Provide the [X, Y] coordinate of the cell's center where the given text is located.  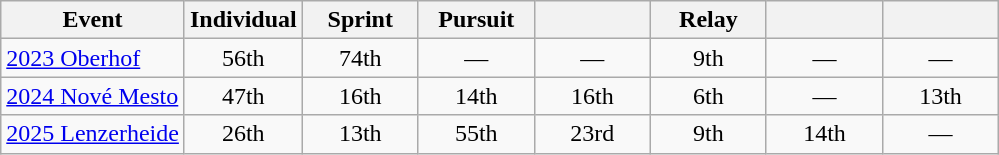
2023 Oberhof [93, 58]
55th [476, 134]
23rd [592, 134]
Sprint [360, 20]
Pursuit [476, 20]
Relay [708, 20]
Event [93, 20]
6th [708, 96]
74th [360, 58]
Individual [243, 20]
2024 Nové Mesto [93, 96]
47th [243, 96]
2025 Lenzerheide [93, 134]
56th [243, 58]
26th [243, 134]
